Provide the [X, Y] coordinate of the cell's center where the given text is located.  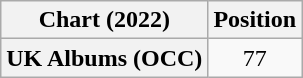
UK Albums (OCC) [104, 58]
77 [255, 58]
Position [255, 20]
Chart (2022) [104, 20]
